Return (X, Y) of the center of cell containing provided text 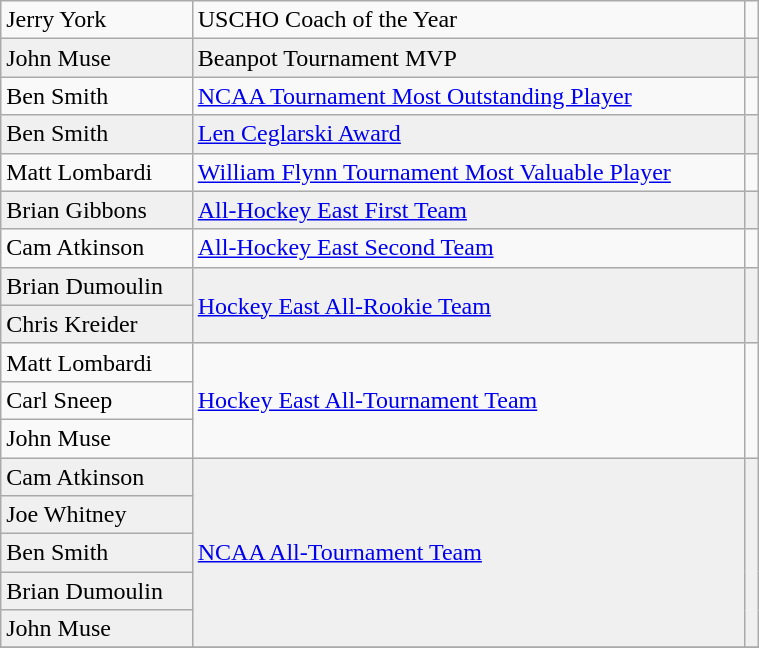
Hockey East All-Rookie Team (468, 305)
Brian Gibbons (96, 210)
All-Hockey East First Team (468, 210)
Len Ceglarski Award (468, 134)
NCAA All-Tournament Team (468, 553)
USCHO Coach of the Year (468, 20)
Chris Kreider (96, 324)
William Flynn Tournament Most Valuable Player (468, 172)
Carl Sneep (96, 400)
Beanpot Tournament MVP (468, 58)
Joe Whitney (96, 515)
Jerry York (96, 20)
All-Hockey East Second Team (468, 248)
NCAA Tournament Most Outstanding Player (468, 96)
Hockey East All-Tournament Team (468, 400)
